Locate the cell with the specified text and output its [x, y] center coordinate. 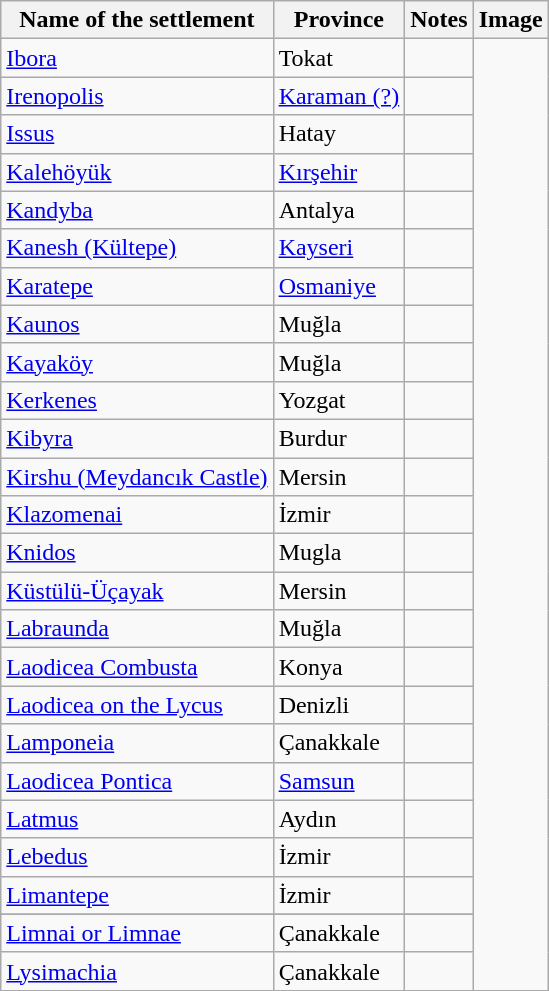
Burdur [339, 438]
Osmaniye [339, 286]
Kerkenes [137, 400]
Lebedus [137, 857]
Kirshu (Meydancık Castle) [137, 477]
Lamponeia [137, 743]
Laodicea Pontica [137, 781]
Irenopolis [137, 96]
Limnai or Limnae [137, 933]
Image [510, 20]
Mugla [339, 553]
Notes [439, 20]
Denizli [339, 705]
Kalehöyük [137, 172]
Kibyra [137, 438]
Province [339, 20]
Kırşehir [339, 172]
Samsun [339, 781]
Kayaköy [137, 362]
Yozgat [339, 400]
Karatepe [137, 286]
Lysimachia [137, 971]
Kayseri [339, 248]
Klazomenai [137, 515]
Limantepe [137, 895]
Kanesh (Kültepe) [137, 248]
Karaman (?) [339, 96]
Latmus [137, 819]
Laodicea Combusta [137, 667]
Laodicea on the Lycus [137, 705]
Aydın [339, 819]
Ibora [137, 58]
Hatay [339, 134]
Antalya [339, 210]
Küstülü-Üçayak [137, 591]
Knidos [137, 553]
Labraunda [137, 629]
Konya [339, 667]
Kaunos [137, 324]
Tokat [339, 58]
Issus [137, 134]
Name of the settlement [137, 20]
Kandyba [137, 210]
